From the cell containing the given text, extract its center point as [x, y] coordinate. 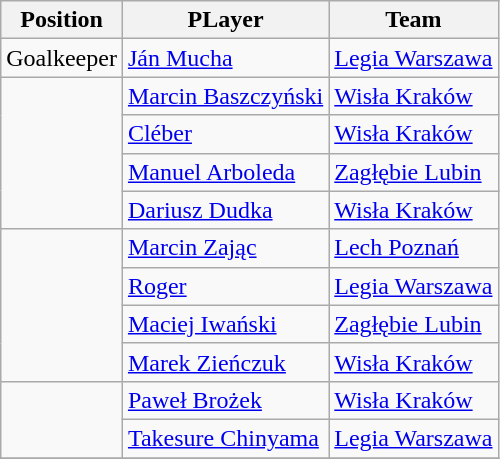
Ján Mucha [225, 58]
Goalkeeper [62, 58]
Marcin Zając [225, 248]
Position [62, 20]
Paweł Brożek [225, 400]
Roger [225, 286]
Manuel Arboleda [225, 172]
PLayer [225, 20]
Team [414, 20]
Marcin Baszczyński [225, 96]
Cléber [225, 134]
Marek Zieńczuk [225, 362]
Dariusz Dudka [225, 210]
Maciej Iwański [225, 324]
Lech Poznań [414, 248]
Takesure Chinyama [225, 438]
